Provide the (x, y) coordinate of the cell's center where the given text is located.  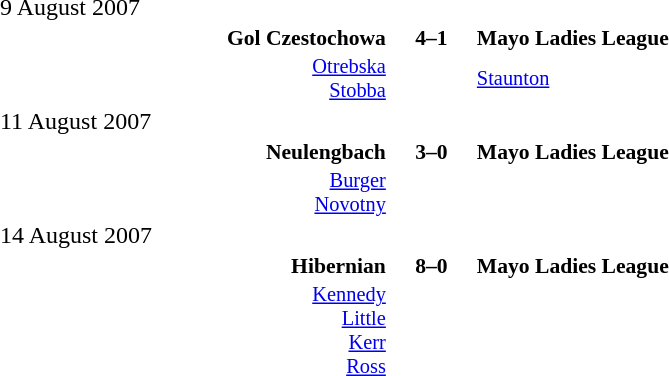
3–0 (432, 152)
4–1 (432, 38)
8–0 (432, 266)
